Detect which cell encompasses the target text, then output its [x, y] center coordinate. 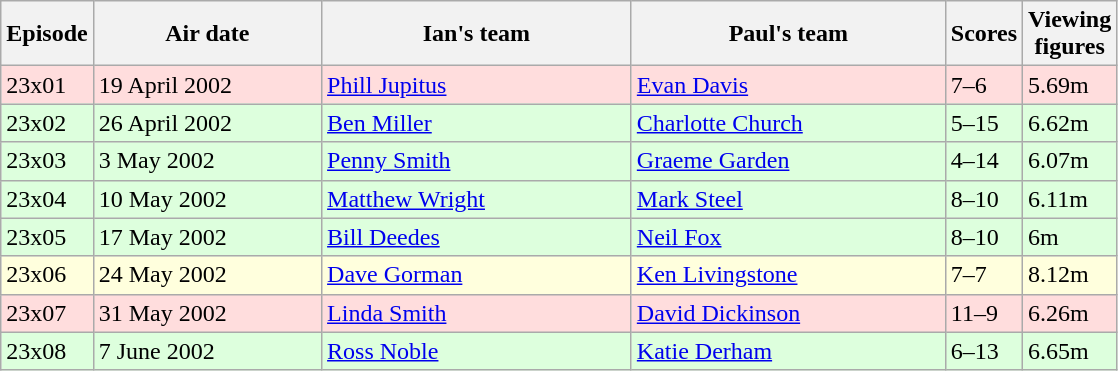
Ross Noble [477, 351]
6.07m [1070, 161]
23x06 [47, 275]
17 May 2002 [207, 237]
4–14 [984, 161]
7–6 [984, 85]
6m [1070, 237]
10 May 2002 [207, 199]
6.65m [1070, 351]
Evan Davis [788, 85]
Graeme Garden [788, 161]
Ben Miller [477, 123]
Phill Jupitus [477, 85]
11–9 [984, 313]
Scores [984, 34]
3 May 2002 [207, 161]
8.12m [1070, 275]
Viewing figures [1070, 34]
David Dickinson [788, 313]
Neil Fox [788, 237]
Linda Smith [477, 313]
Charlotte Church [788, 123]
Episode [47, 34]
Matthew Wright [477, 199]
5–15 [984, 123]
6.11m [1070, 199]
Ian's team [477, 34]
6.26m [1070, 313]
Air date [207, 34]
Katie Derham [788, 351]
24 May 2002 [207, 275]
Bill Deedes [477, 237]
23x07 [47, 313]
Mark Steel [788, 199]
31 May 2002 [207, 313]
6.62m [1070, 123]
Penny Smith [477, 161]
23x08 [47, 351]
23x05 [47, 237]
Paul's team [788, 34]
7–7 [984, 275]
5.69m [1070, 85]
7 June 2002 [207, 351]
23x01 [47, 85]
Dave Gorman [477, 275]
6–13 [984, 351]
Ken Livingstone [788, 275]
23x02 [47, 123]
23x04 [47, 199]
19 April 2002 [207, 85]
23x03 [47, 161]
26 April 2002 [207, 123]
